From the cell containing the given text, extract its center point as [X, Y] coordinate. 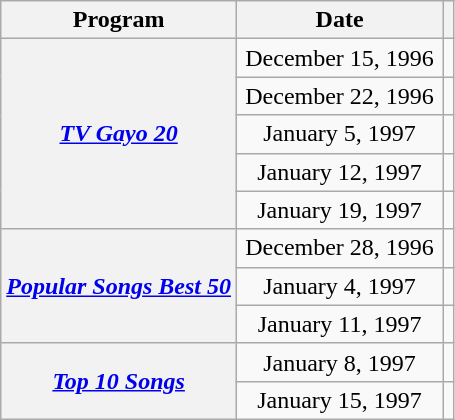
December 22, 1996 [340, 96]
January 4, 1997 [340, 286]
Program [119, 20]
January 8, 1997 [340, 362]
January 11, 1997 [340, 324]
December 28, 1996 [340, 248]
TV Gayo 20 [119, 134]
Date [340, 20]
January 19, 1997 [340, 210]
Popular Songs Best 50 [119, 286]
December 15, 1996 [340, 58]
Top 10 Songs [119, 381]
January 5, 1997 [340, 134]
January 12, 1997 [340, 172]
January 15, 1997 [340, 400]
